Extract the (X, Y) coordinate from the center of the cell holding the provided text.  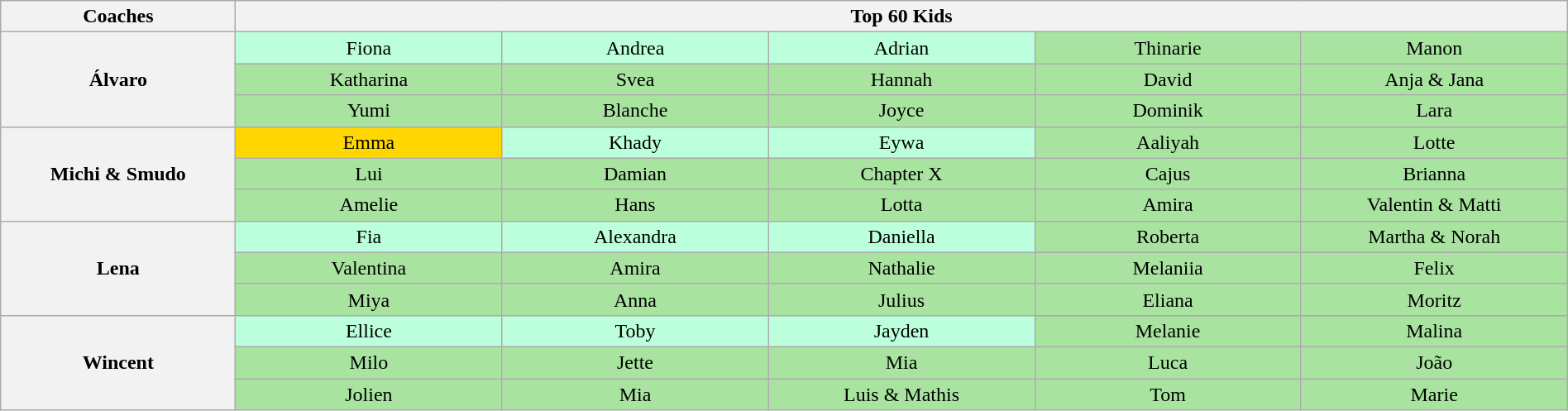
Lotta (901, 205)
Lotte (1434, 142)
Eliana (1168, 299)
Andrea (635, 48)
Nathalie (901, 268)
Hannah (901, 79)
Melaniia (1168, 268)
Marie (1434, 394)
Ellice (369, 331)
Aaliyah (1168, 142)
Anja & Jana (1434, 79)
Miya (369, 299)
Amelie (369, 205)
Yumi (369, 111)
Jolien (369, 394)
Wincent (118, 362)
Alexandra (635, 237)
João (1434, 362)
Brianna (1434, 174)
Katharina (369, 79)
Malina (1434, 331)
Felix (1434, 268)
David (1168, 79)
Jayden (901, 331)
Adrian (901, 48)
Michi & Smudo (118, 174)
Cajus (1168, 174)
Joyce (901, 111)
Álvaro (118, 79)
Valentina (369, 268)
Khady (635, 142)
Anna (635, 299)
Lena (118, 268)
Manon (1434, 48)
Martha & Norah (1434, 237)
Svea (635, 79)
Milo (369, 362)
Hans (635, 205)
Chapter X (901, 174)
Julius (901, 299)
Moritz (1434, 299)
Fiona (369, 48)
Tom (1168, 394)
Luis & Mathis (901, 394)
Melanie (1168, 331)
Roberta (1168, 237)
Toby (635, 331)
Lui (369, 174)
Top 60 Kids (901, 17)
Dominik (1168, 111)
Valentin & Matti (1434, 205)
Damian (635, 174)
Coaches (118, 17)
Emma (369, 142)
Fia (369, 237)
Daniella (901, 237)
Blanche (635, 111)
Eywa (901, 142)
Thinarie (1168, 48)
Luca (1168, 362)
Lara (1434, 111)
Jette (635, 362)
